Search for the cell housing the specified text and yield its (x, y) center coordinate. 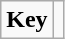
Key (27, 20)
